Detect which cell encompasses the target text, then output its (X, Y) center coordinate. 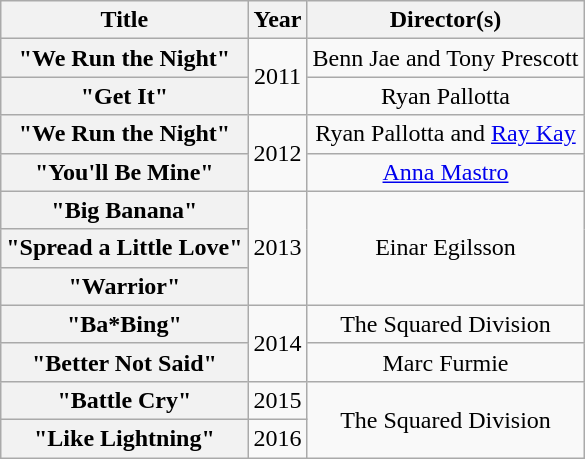
2012 (278, 153)
"Better Not Said" (124, 362)
Ryan Pallotta (446, 96)
"Warrior" (124, 286)
Ryan Pallotta and Ray Kay (446, 134)
2016 (278, 438)
Title (124, 20)
2015 (278, 400)
"Battle Cry" (124, 400)
2013 (278, 248)
Marc Furmie (446, 362)
"Like Lightning" (124, 438)
"Ba*Bing" (124, 324)
Anna Mastro (446, 172)
2014 (278, 343)
Benn Jae and Tony Prescott (446, 58)
Einar Egilsson (446, 248)
Director(s) (446, 20)
2011 (278, 77)
"Get It" (124, 96)
"You'll Be Mine" (124, 172)
"Spread a Little Love" (124, 248)
"Big Banana" (124, 210)
Year (278, 20)
